Search for the cell housing the specified text and yield its [X, Y] center coordinate. 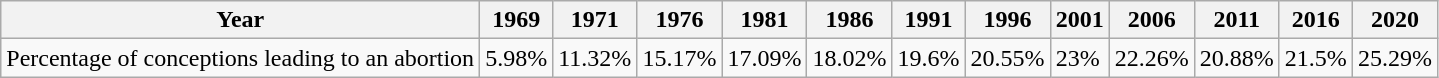
1981 [764, 20]
2001 [1080, 20]
15.17% [680, 58]
25.29% [1394, 58]
Percentage of conceptions leading to an abortion [240, 58]
1991 [928, 20]
2011 [1236, 20]
2006 [1152, 20]
21.5% [1316, 58]
Year [240, 20]
1969 [516, 20]
11.32% [595, 58]
2016 [1316, 20]
5.98% [516, 58]
20.88% [1236, 58]
1971 [595, 20]
1976 [680, 20]
2020 [1394, 20]
1996 [1008, 20]
22.26% [1152, 58]
17.09% [764, 58]
23% [1080, 58]
18.02% [850, 58]
1986 [850, 20]
19.6% [928, 58]
20.55% [1008, 58]
